Return the (x, y) coordinate for the center point of the cell that contains the specified text.  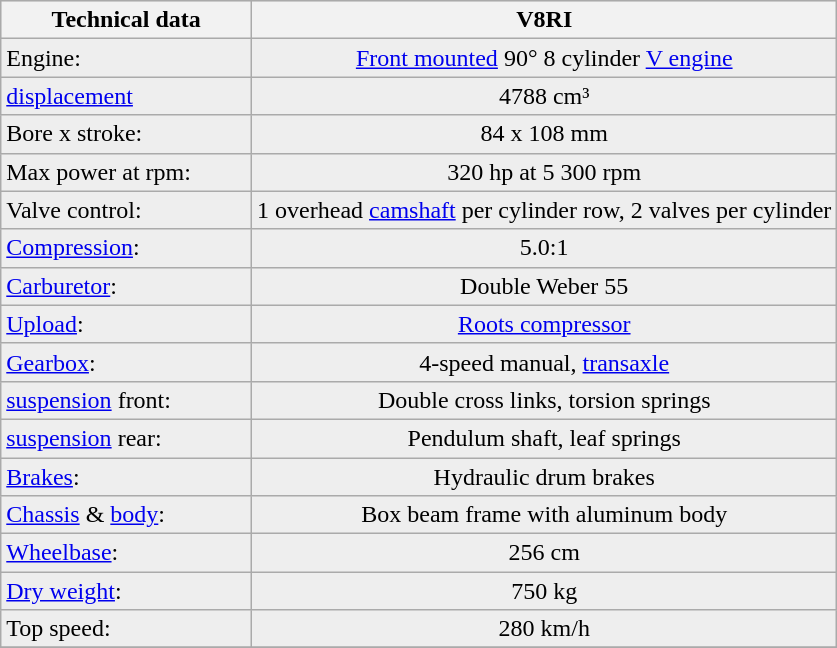
Compression: (126, 248)
Box beam frame with aluminum body (544, 515)
Dry weight: (126, 591)
Max power at rpm: (126, 172)
Carburetor: (126, 286)
Hydraulic drum brakes (544, 477)
280 km/h (544, 629)
displacement (126, 96)
320 hp at 5 300 rpm (544, 172)
Pendulum shaft, leaf springs (544, 438)
1 overhead camshaft per cylinder row, 2 valves per cylinder (544, 210)
Brakes: (126, 477)
Valve control: (126, 210)
suspension rear: (126, 438)
Double cross links, torsion springs (544, 400)
5.0:1 (544, 248)
Technical data (126, 20)
Double Weber 55 (544, 286)
4-speed manual, transaxle (544, 362)
Upload: (126, 324)
750 kg (544, 591)
Front mounted 90° 8 cylinder V engine (544, 58)
84 x 108 mm (544, 134)
Gearbox: (126, 362)
4788 cm³ (544, 96)
Engine: (126, 58)
Wheelbase: (126, 553)
suspension front: (126, 400)
V8RI (544, 20)
Chassis & body: (126, 515)
Top speed: (126, 629)
Bore x stroke: (126, 134)
Roots compressor (544, 324)
256 cm (544, 553)
